Scan for the cell matching the given text and deliver its (X, Y) coordinate at center. 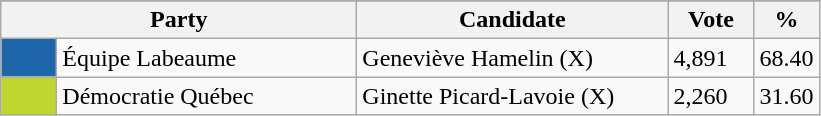
2,260 (711, 96)
% (786, 20)
Équipe Labeaume (207, 58)
Party (179, 20)
Démocratie Québec (207, 96)
Geneviève Hamelin (X) (512, 58)
68.40 (786, 58)
4,891 (711, 58)
31.60 (786, 96)
Candidate (512, 20)
Ginette Picard-Lavoie (X) (512, 96)
Vote (711, 20)
